Return the [X, Y] coordinate for the center point of the cell that contains the specified text.  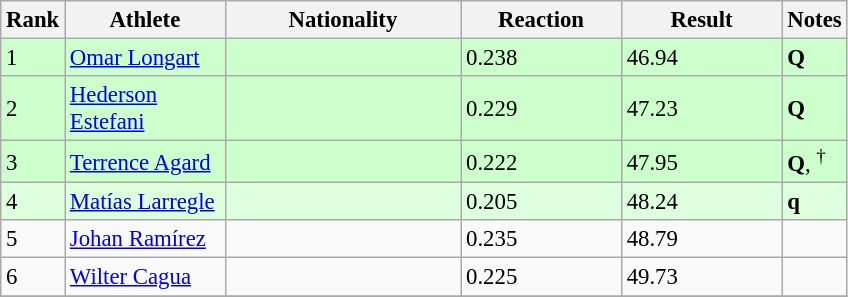
q [814, 202]
3 [33, 162]
Wilter Cagua [146, 277]
Omar Longart [146, 58]
0.229 [542, 108]
Result [702, 20]
Hederson Estefani [146, 108]
0.222 [542, 162]
47.23 [702, 108]
Athlete [146, 20]
2 [33, 108]
0.238 [542, 58]
0.225 [542, 277]
Reaction [542, 20]
Notes [814, 20]
48.79 [702, 239]
47.95 [702, 162]
Matías Larregle [146, 202]
46.94 [702, 58]
0.205 [542, 202]
6 [33, 277]
49.73 [702, 277]
Terrence Agard [146, 162]
Johan Ramírez [146, 239]
Nationality [343, 20]
Q, † [814, 162]
Rank [33, 20]
48.24 [702, 202]
5 [33, 239]
1 [33, 58]
0.235 [542, 239]
4 [33, 202]
